Scan for the cell matching the given text and deliver its [x, y] coordinate at center. 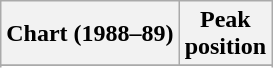
Peakposition [225, 34]
Chart (1988–89) [90, 34]
